Return (x, y) of the center of cell containing provided text 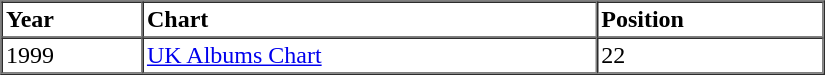
Chart (369, 20)
1999 (72, 56)
22 (710, 56)
UK Albums Chart (369, 56)
Position (710, 20)
Year (72, 20)
